Return the [X, Y] coordinate for the center point of the cell that contains the specified text.  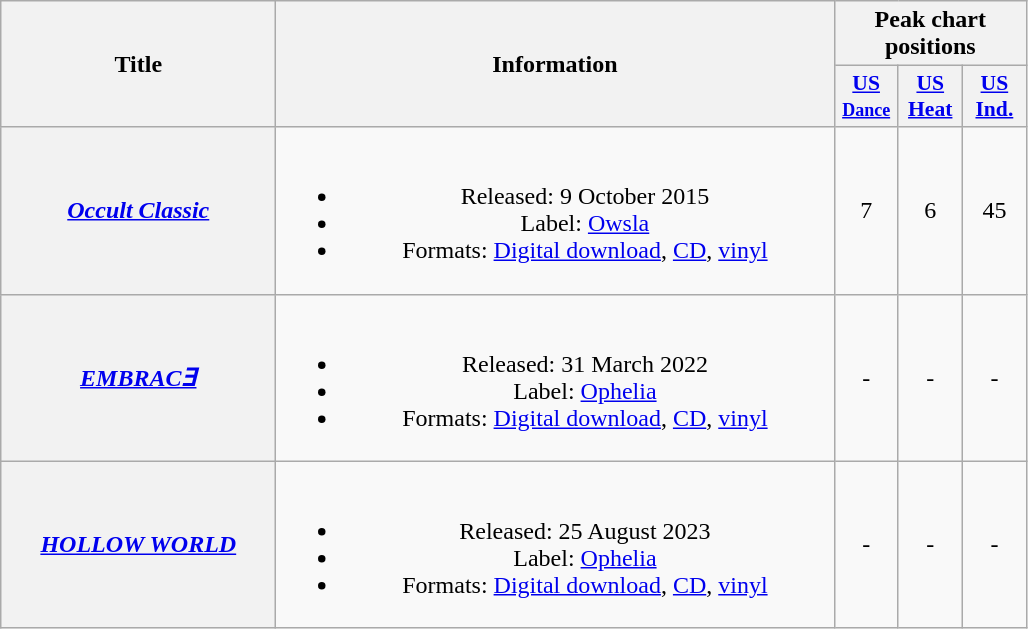
Released: 31 March 2022Label: OpheliaFormats: Digital download, CD, vinyl [555, 378]
EMBRACƎ [138, 378]
Occult Classic [138, 210]
7 [866, 210]
Information [555, 64]
Released: 25 August 2023Label: OpheliaFormats: Digital download, CD, vinyl [555, 544]
USHeat [930, 96]
Released: 9 October 2015Label: OwslaFormats: Digital download, CD, vinyl [555, 210]
45 [994, 210]
HOLLOW WORLD [138, 544]
6 [930, 210]
USDance [866, 96]
USInd. [994, 96]
Peak chart positions [930, 34]
Title [138, 64]
